Detect which cell encompasses the target text, then output its [X, Y] center coordinate. 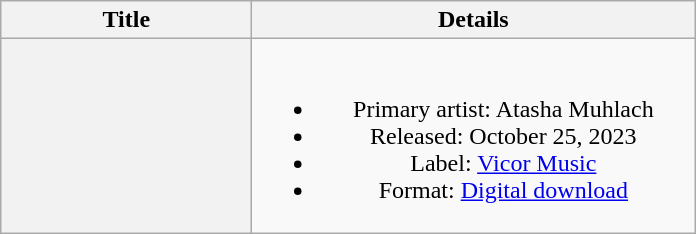
Details [474, 20]
Title [126, 20]
Primary artist: Atasha MuhlachReleased: October 25, 2023Label: Vicor MusicFormat: Digital download [474, 136]
